Capture the cell that displays the provided text and extract its [x, y] central coordinate. 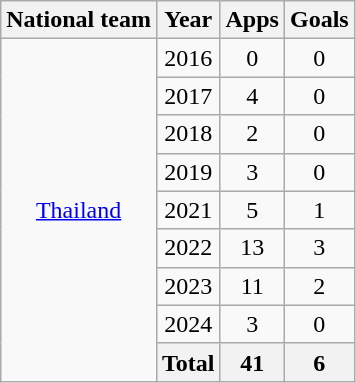
2017 [188, 96]
Thailand [79, 210]
13 [252, 248]
1 [319, 210]
2023 [188, 286]
11 [252, 286]
2016 [188, 58]
2021 [188, 210]
National team [79, 20]
41 [252, 362]
6 [319, 362]
2024 [188, 324]
Year [188, 20]
2022 [188, 248]
5 [252, 210]
2018 [188, 134]
Total [188, 362]
2019 [188, 172]
Apps [252, 20]
Goals [319, 20]
4 [252, 96]
